Provide the (x, y) coordinate of the cell's center where the given text is located.  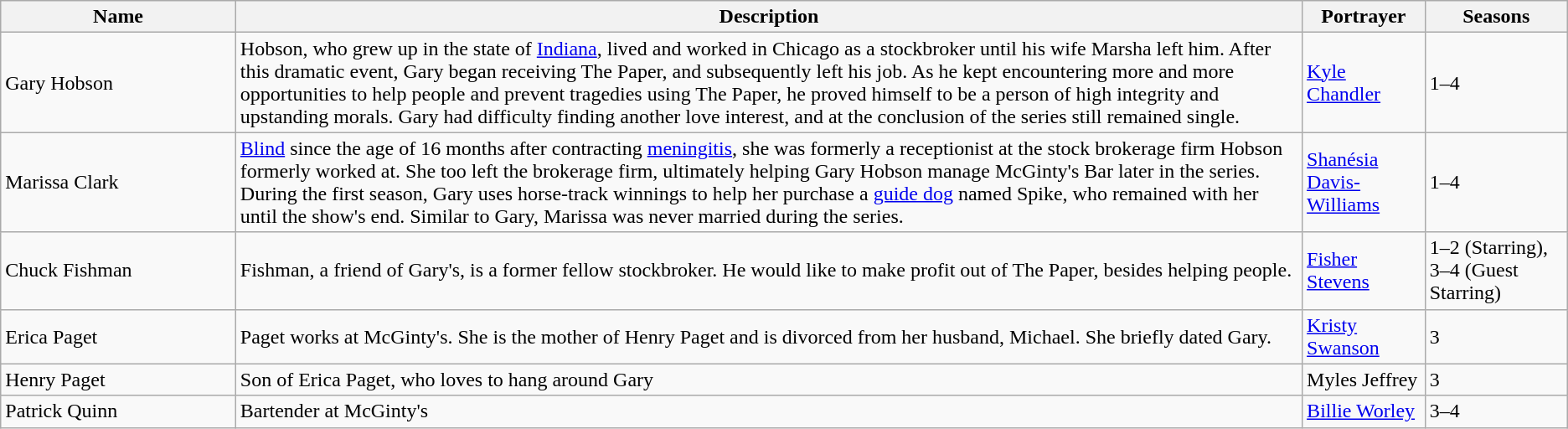
Portrayer (1364, 17)
3–4 (1496, 411)
Fisher Stevens (1364, 271)
Billie Worley (1364, 411)
Description (769, 17)
Fishman, a friend of Gary's, is a former fellow stockbroker. He would like to make profit out of The Paper, besides helping people. (769, 271)
Son of Erica Paget, who loves to hang around Gary (769, 380)
Henry Paget (119, 380)
Kristy Swanson (1364, 337)
Patrick Quinn (119, 411)
Chuck Fishman (119, 271)
Bartender at McGinty's (769, 411)
Kyle Chandler (1364, 82)
Gary Hobson (119, 82)
Erica Paget (119, 337)
Paget works at McGinty's. She is the mother of Henry Paget and is divorced from her husband, Michael. She briefly dated Gary. (769, 337)
Myles Jeffrey (1364, 380)
Seasons (1496, 17)
Name (119, 17)
Marissa Clark (119, 183)
1–2 (Starring), 3–4 (Guest Starring) (1496, 271)
Shanésia Davis-Williams (1364, 183)
